Determine the [x, y] coordinate at the center of the cell enclosing the given text.  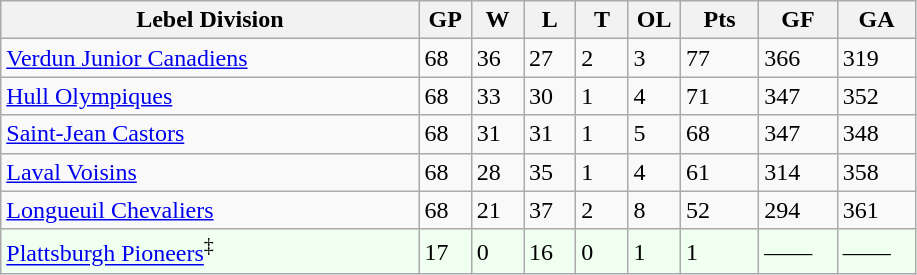
361 [876, 210]
5 [654, 134]
21 [497, 210]
17 [445, 252]
Verdun Junior Canadiens [210, 58]
61 [719, 172]
35 [550, 172]
36 [497, 58]
314 [798, 172]
Plattsburgh Pioneers‡ [210, 252]
Saint-Jean Castors [210, 134]
358 [876, 172]
Laval Voisins [210, 172]
Lebel Division [210, 20]
366 [798, 58]
77 [719, 58]
Longueuil Chevaliers [210, 210]
Hull Olympiques [210, 96]
16 [550, 252]
GP [445, 20]
352 [876, 96]
33 [497, 96]
W [497, 20]
28 [497, 172]
Pts [719, 20]
3 [654, 58]
52 [719, 210]
OL [654, 20]
27 [550, 58]
319 [876, 58]
GA [876, 20]
30 [550, 96]
37 [550, 210]
71 [719, 96]
T [602, 20]
348 [876, 134]
GF [798, 20]
294 [798, 210]
8 [654, 210]
L [550, 20]
